Search for the cell housing the specified text and yield its [X, Y] center coordinate. 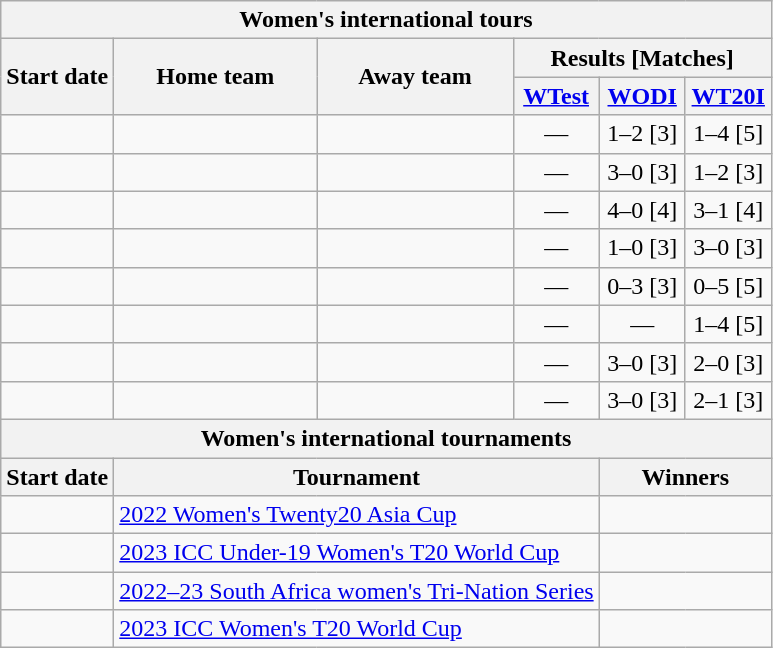
2–0 [3] [728, 362]
WODI [642, 96]
2023 ICC Women's T20 World Cup [356, 629]
2023 ICC Under-19 Women's T20 World Cup [356, 553]
1–0 [3] [642, 248]
0–3 [3] [642, 286]
2022–23 South Africa women's Tri-Nation Series [356, 591]
4–0 [4] [642, 210]
3–1 [4] [728, 210]
WTest [556, 96]
WT20I [728, 96]
Home team [216, 77]
Tournament [356, 477]
Women's international tournaments [386, 438]
2–1 [3] [728, 400]
Women's international tours [386, 20]
2022 Women's Twenty20 Asia Cup [356, 515]
0–5 [5] [728, 286]
Results [Matches] [642, 58]
Winners [685, 477]
Away team [415, 77]
